Search for the cell housing the specified text and yield its [x, y] center coordinate. 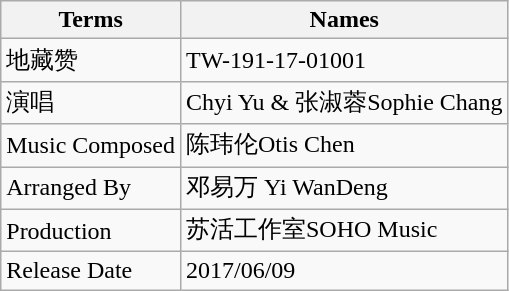
Production [91, 230]
2017/06/09 [344, 271]
Names [344, 20]
演唱 [91, 102]
苏活工作室SOHO Music [344, 230]
Release Date [91, 271]
邓易万 Yi WanDeng [344, 188]
Chyi Yu & 张淑蓉Sophie Chang [344, 102]
Terms [91, 20]
Arranged By [91, 188]
地藏赞 [91, 60]
Music Composed [91, 146]
陈玮伦Otis Chen [344, 146]
TW-191-17-01001 [344, 60]
